Extract the [X, Y] coordinate from the center of the cell holding the provided text.  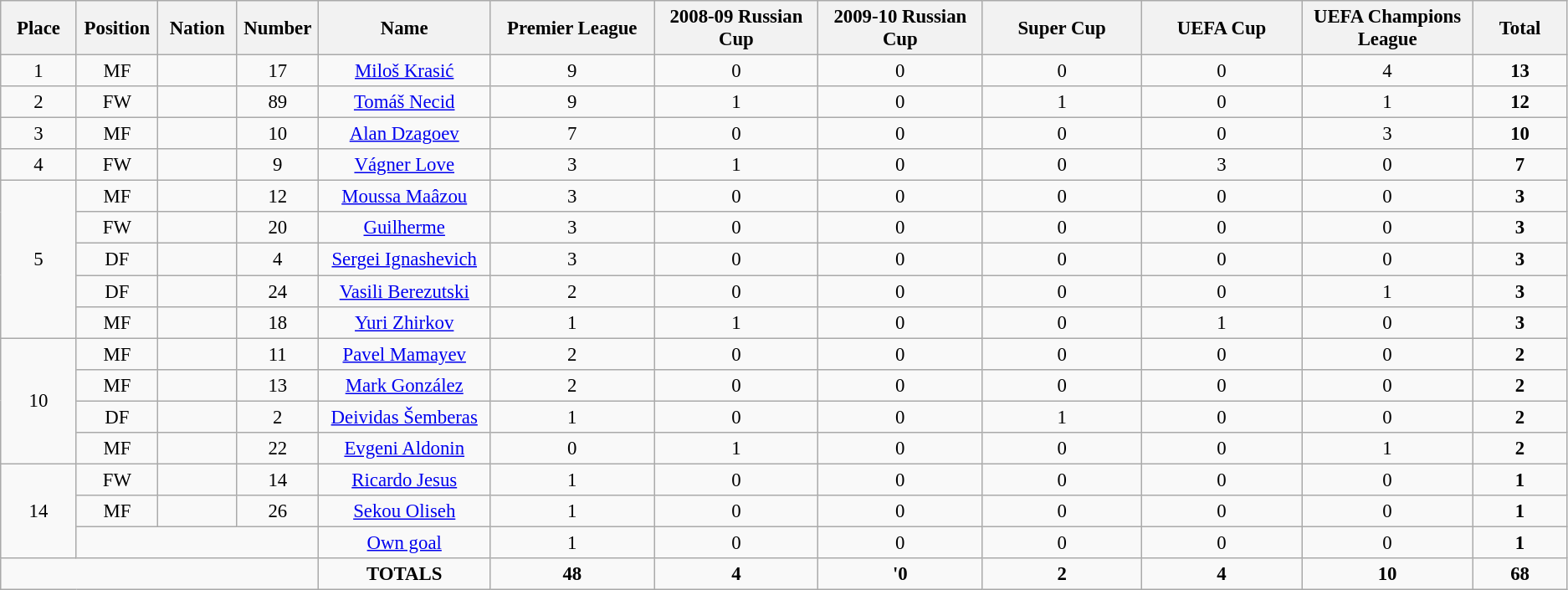
Pavel Mamayev [405, 354]
22 [278, 449]
5 [38, 259]
TOTALS [405, 574]
26 [278, 511]
Alan Dzagoev [405, 134]
UEFA Cup [1222, 28]
UEFA Champions League [1387, 28]
Evgeni Aldonin [405, 449]
Nation [197, 28]
Vágner Love [405, 165]
Sekou Oliseh [405, 511]
Place [38, 28]
Number [278, 28]
11 [278, 354]
Sergei Ignashevich [405, 259]
68 [1520, 574]
Guilherme [405, 228]
Vasili Berezutski [405, 291]
20 [278, 228]
Yuri Zhirkov [405, 322]
48 [572, 574]
Ricardo Jesus [405, 480]
24 [278, 291]
'0 [900, 574]
2009-10 Russian Cup [900, 28]
Super Cup [1063, 28]
Moussa Maâzou [405, 197]
Name [405, 28]
Mark González [405, 385]
Position [117, 28]
2008-09 Russian Cup [736, 28]
Own goal [405, 542]
Miloš Krasić [405, 71]
Tomáš Necid [405, 102]
Total [1520, 28]
Premier League [572, 28]
Deividas Šemberas [405, 417]
18 [278, 322]
89 [278, 102]
17 [278, 71]
